Output the [X, Y] coordinate of the center of the cell containing the given text.  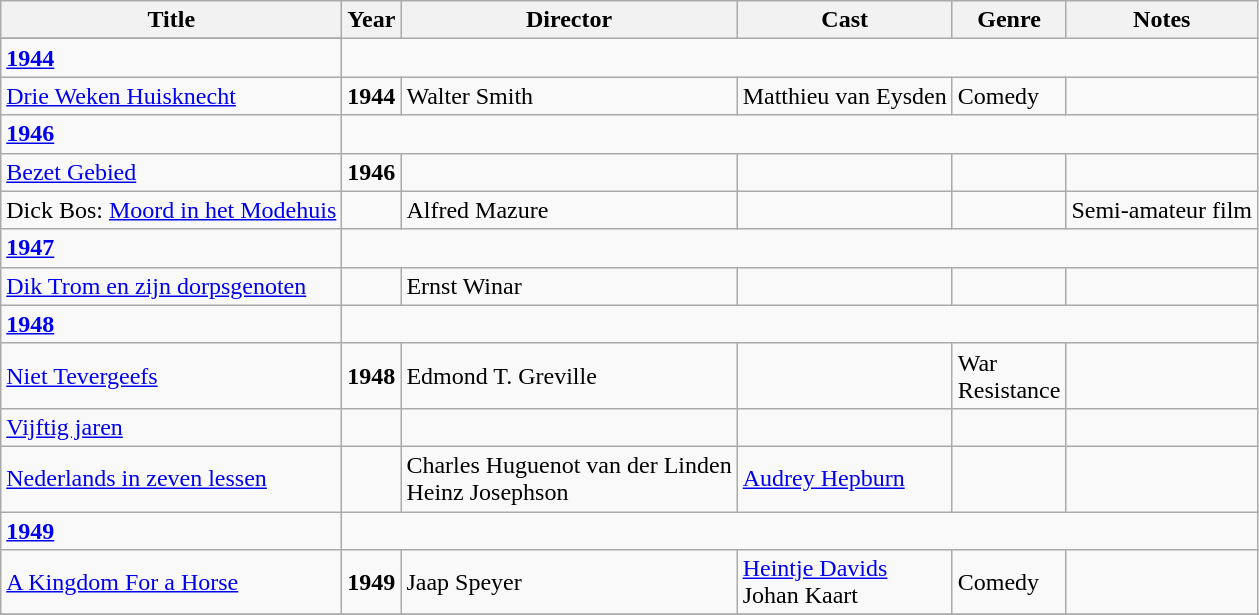
Niet Tevergeefs [172, 376]
Notes [1162, 20]
Matthieu van Eysden [844, 96]
Nederlands in zeven lessen [172, 478]
1947 [172, 248]
Vijftig jaren [172, 427]
Cast [844, 20]
Dick Bos: Moord in het Modehuis [172, 210]
Genre [1009, 20]
Alfred Mazure [569, 210]
Heintje DavidsJohan Kaart [844, 582]
Year [372, 20]
Director [569, 20]
Bezet Gebied [172, 172]
Title [172, 20]
Edmond T. Greville [569, 376]
Drie Weken Huisknecht [172, 96]
WarResistance [1009, 376]
Walter Smith [569, 96]
Semi-amateur film [1162, 210]
Dik Trom en zijn dorpsgenoten [172, 286]
A Kingdom For a Horse [172, 582]
Audrey Hepburn [844, 478]
Jaap Speyer [569, 582]
Charles Huguenot van der LindenHeinz Josephson [569, 478]
Ernst Winar [569, 286]
